Capture the cell that displays the provided text and extract its [X, Y] central coordinate. 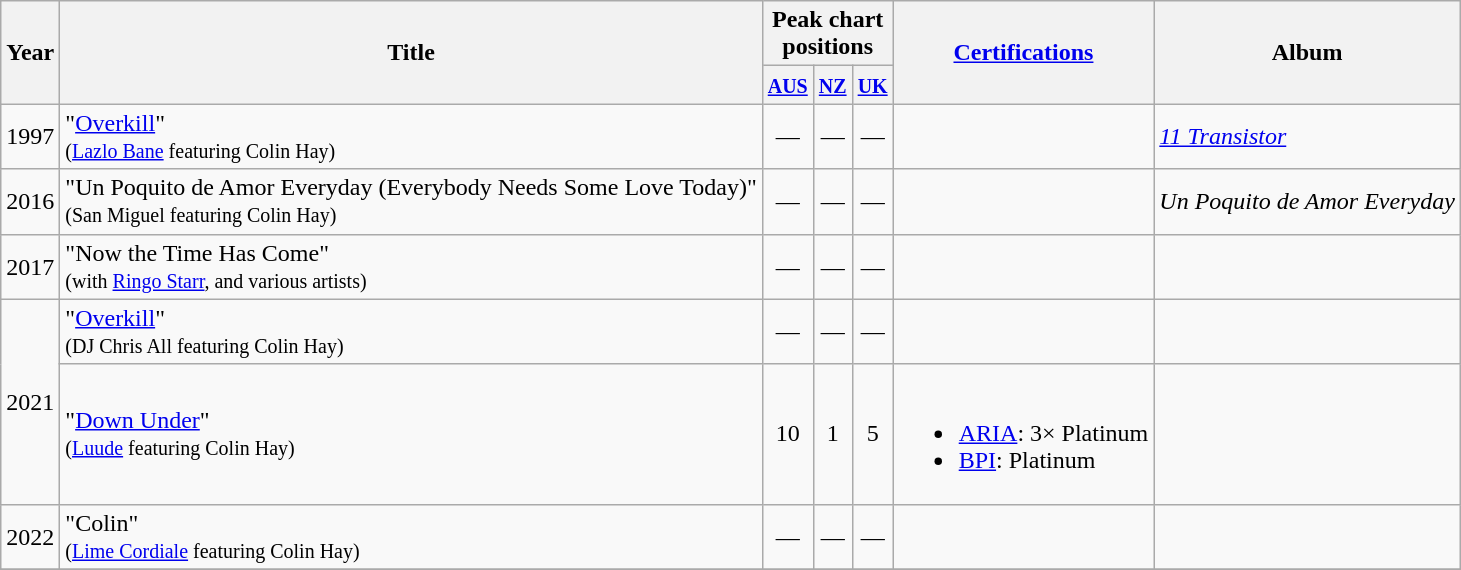
ARIA: 3× PlatinumBPI: Platinum [1024, 434]
"Down Under"(Luude featuring Colin Hay) [411, 434]
10 [788, 434]
Un Poquito de Amor Everyday [1308, 202]
"Overkill"(DJ Chris All featuring Colin Hay) [411, 332]
1 [832, 434]
Title [411, 52]
Certifications [1024, 52]
"Un Poquito de Amor Everyday (Everybody Needs Some Love Today)"(San Miguel featuring Colin Hay) [411, 202]
5 [872, 434]
NZ [832, 85]
Album [1308, 52]
UK [872, 85]
Year [30, 52]
2021 [30, 402]
"Colin"(Lime Cordiale featuring Colin Hay) [411, 536]
Peak chartpositions [828, 34]
"Now the Time Has Come"(with Ringo Starr, and various artists) [411, 266]
2022 [30, 536]
"Overkill"(Lazlo Bane featuring Colin Hay) [411, 136]
1997 [30, 136]
AUS [788, 85]
2016 [30, 202]
2017 [30, 266]
11 Transistor [1308, 136]
